Determine the [x, y] coordinate at the center of the cell enclosing the given text.  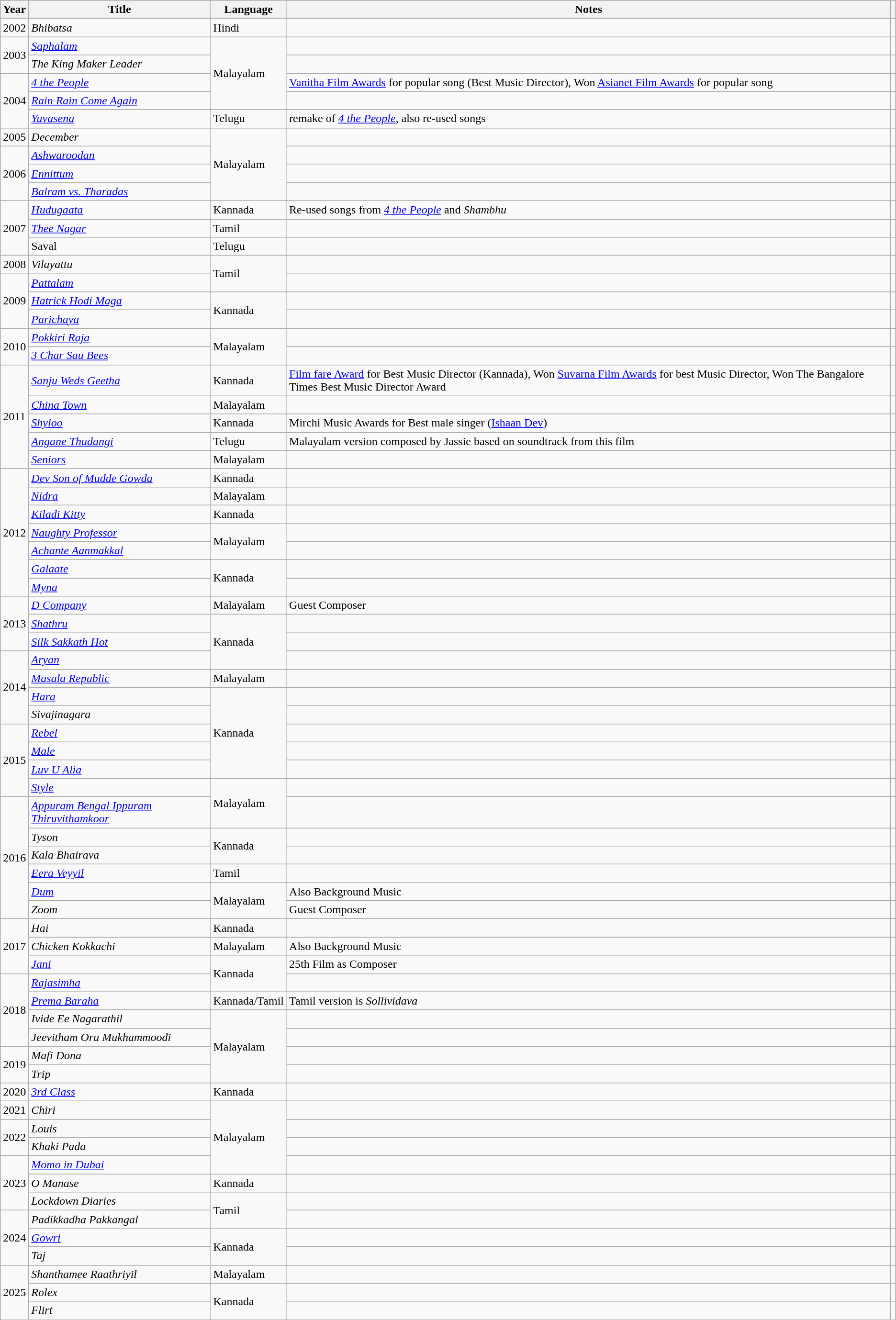
Kala Bhairava [120, 855]
Khaki Pada [120, 1147]
2003 [14, 55]
Rajasimha [120, 983]
Malayalam version composed by Jassie based on soundtrack from this film [589, 441]
Eera Veyyil [120, 873]
Tamil version is Sollividava [589, 1001]
Dev Son of Mudde Gowda [120, 478]
Zoom [120, 910]
Title [120, 10]
Notes [589, 10]
2025 [14, 1292]
Shanthamee Raathriyil [120, 1274]
4 the People [120, 82]
Appuram Bengal Ippuram Thiruvithamkoor [120, 812]
Mafi Dona [120, 1055]
Thee Nagar [120, 228]
2010 [14, 347]
D Company [120, 605]
Ashwaroodan [120, 155]
Ivide Ee Nagarathil [120, 1019]
Aryan [120, 660]
Hai [120, 928]
Padikkadha Pakkangal [120, 1219]
Hindi [249, 28]
2009 [14, 301]
December [120, 137]
2019 [14, 1064]
Rebel [120, 733]
Language [249, 10]
2020 [14, 1092]
Hatrick Hodi Maga [120, 301]
Sanju Weds Geetha [120, 380]
2008 [14, 265]
O Manase [120, 1183]
Masala Republic [120, 678]
Shathru [120, 624]
Hara [120, 696]
Parichaya [120, 319]
Re-used songs from 4 the People and Shambhu [589, 210]
Achante Aanmakkal [120, 551]
2017 [14, 946]
Vanitha Film Awards for popular song (Best Music Director), Won Asianet Film Awards for popular song [589, 82]
Trip [120, 1074]
Kiladi Kitty [120, 514]
25th Film as Composer [589, 964]
2022 [14, 1137]
Style [120, 787]
Flirt [120, 1310]
Male [120, 751]
2014 [14, 687]
Saval [120, 246]
Rain Rain Come Again [120, 101]
Tyson [120, 837]
Jeevitham Oru Mukhammoodi [120, 1037]
2012 [14, 532]
Bhibatsa [120, 28]
Gowri [120, 1238]
2024 [14, 1238]
3rd Class [120, 1092]
2011 [14, 416]
Chiri [120, 1110]
Louis [120, 1128]
2016 [14, 858]
2015 [14, 760]
3 Char Sau Bees [120, 356]
Dum [120, 892]
Jani [120, 964]
Mirchi Music Awards for Best male singer (Ishaan Dev) [589, 423]
Nidra [120, 496]
Saphalam [120, 46]
Balram vs. Tharadas [120, 191]
Sivajinagara [120, 715]
2002 [14, 28]
Pattalam [120, 283]
2004 [14, 101]
2005 [14, 137]
Momo in Dubai [120, 1165]
Film fare Award for Best Music Director (Kannada), Won Suvarna Film Awards for best Music Director, Won The Bangalore Times Best Music Director Award [589, 380]
Silk Sakkath Hot [120, 642]
Naughty Professor [120, 533]
Rolex [120, 1292]
Kannada/Tamil [249, 1001]
Ennittum [120, 173]
Year [14, 10]
Angane Thudangi [120, 441]
Vilayattu [120, 265]
2021 [14, 1110]
Taj [120, 1256]
Yuvasena [120, 119]
2023 [14, 1183]
2018 [14, 1010]
Seniors [120, 459]
Prema Baraha [120, 1001]
The King Maker Leader [120, 64]
Myna [120, 587]
2007 [14, 228]
Luv U Alia [120, 769]
Lockdown Diaries [120, 1201]
Galaate [120, 569]
2013 [14, 624]
Pokkiri Raja [120, 337]
China Town [120, 405]
2006 [14, 173]
Hudugaata [120, 210]
Chicken Kokkachi [120, 946]
Shyloo [120, 423]
remake of 4 the People, also re-used songs [589, 119]
